Extract the (X, Y) coordinate from the center of the cell holding the provided text.  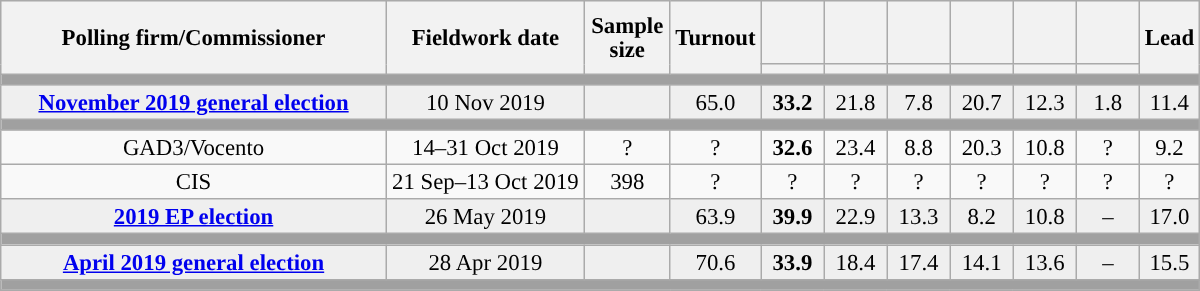
33.9 (792, 262)
1.8 (1108, 102)
17.0 (1169, 218)
26 May 2019 (485, 218)
21.8 (856, 102)
GAD3/Vocento (194, 148)
Lead (1169, 38)
33.2 (792, 102)
20.7 (982, 102)
28 Apr 2019 (485, 262)
Sample size (627, 38)
17.4 (918, 262)
Turnout (716, 38)
39.9 (792, 218)
11.4 (1169, 102)
8.8 (918, 148)
Fieldwork date (485, 38)
22.9 (856, 218)
Polling firm/Commissioner (194, 38)
20.3 (982, 148)
November 2019 general election (194, 102)
8.2 (982, 218)
21 Sep–13 Oct 2019 (485, 182)
9.2 (1169, 148)
70.6 (716, 262)
15.5 (1169, 262)
398 (627, 182)
63.9 (716, 218)
April 2019 general election (194, 262)
65.0 (716, 102)
CIS (194, 182)
18.4 (856, 262)
10 Nov 2019 (485, 102)
14.1 (982, 262)
12.3 (1044, 102)
13.3 (918, 218)
14–31 Oct 2019 (485, 148)
2019 EP election (194, 218)
32.6 (792, 148)
23.4 (856, 148)
13.6 (1044, 262)
7.8 (918, 102)
